Search for the cell housing the specified text and yield its (x, y) center coordinate. 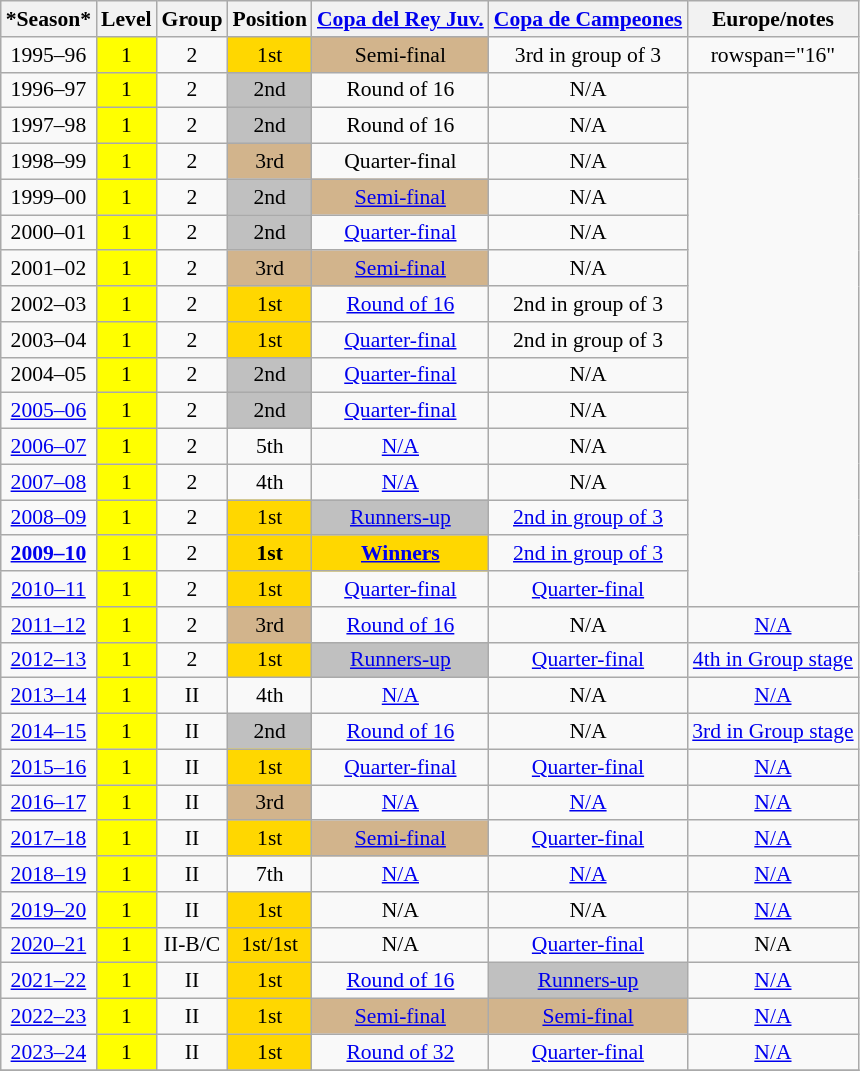
1996–97 (48, 90)
3rd in group of 3 (588, 55)
rowspan="16" (772, 55)
Copa del Rey Juv. (400, 19)
1999–00 (48, 197)
5th (269, 447)
2007–08 (48, 482)
Position (269, 19)
2009–10 (48, 554)
Copa de Campeones (588, 19)
2022–23 (48, 1017)
2003–04 (48, 340)
2019–20 (48, 910)
3rd in Group stage (772, 732)
2004–05 (48, 375)
1995–96 (48, 55)
Round of 32 (400, 1052)
Level (126, 19)
4th in Group stage (772, 660)
2011–12 (48, 625)
1st/1st (269, 945)
2013–14 (48, 696)
2021–22 (48, 981)
2008–09 (48, 518)
1998–99 (48, 162)
2012–13 (48, 660)
2015–16 (48, 767)
2005–06 (48, 411)
2017–18 (48, 839)
*Season* (48, 19)
2014–15 (48, 732)
Group (192, 19)
2006–07 (48, 447)
2010–11 (48, 589)
2000–01 (48, 233)
2018–19 (48, 874)
2020–21 (48, 945)
2001–02 (48, 269)
1997–98 (48, 126)
2002–03 (48, 304)
7th (269, 874)
2016–17 (48, 803)
Winners (400, 554)
2023–24 (48, 1052)
Europe/notes (772, 19)
II-B/C (192, 945)
